Extract the (X, Y) coordinate from the center of the cell holding the provided text.  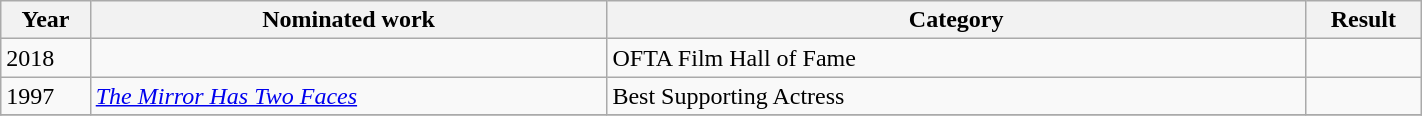
Nominated work (348, 20)
1997 (46, 96)
Category (956, 20)
Best Supporting Actress (956, 96)
Result (1363, 20)
2018 (46, 58)
The Mirror Has Two Faces (348, 96)
Year (46, 20)
OFTA Film Hall of Fame (956, 58)
